Search for the cell housing the specified text and yield its [X, Y] center coordinate. 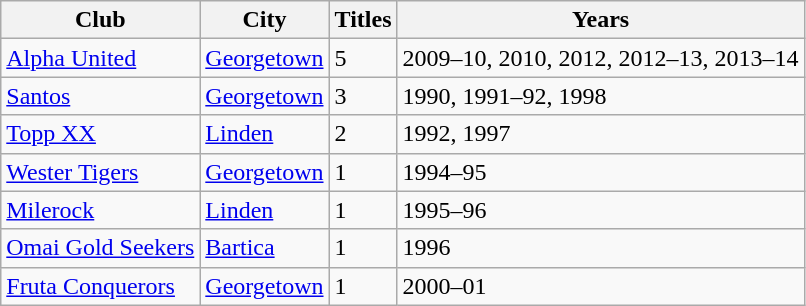
Bartica [264, 248]
1992, 1997 [600, 134]
Titles [363, 20]
Topp XX [100, 134]
1995–96 [600, 210]
Fruta Conquerors [100, 286]
Omai Gold Seekers [100, 248]
1996 [600, 248]
1990, 1991–92, 1998 [600, 96]
2000–01 [600, 286]
2009–10, 2010, 2012, 2012–13, 2013–14 [600, 58]
1994–95 [600, 172]
City [264, 20]
Club [100, 20]
Milerock [100, 210]
Alpha United [100, 58]
Santos [100, 96]
2 [363, 134]
3 [363, 96]
Wester Tigers [100, 172]
Years [600, 20]
5 [363, 58]
